For the text-containing cell, return its midpoint in (X, Y) coordinate format. 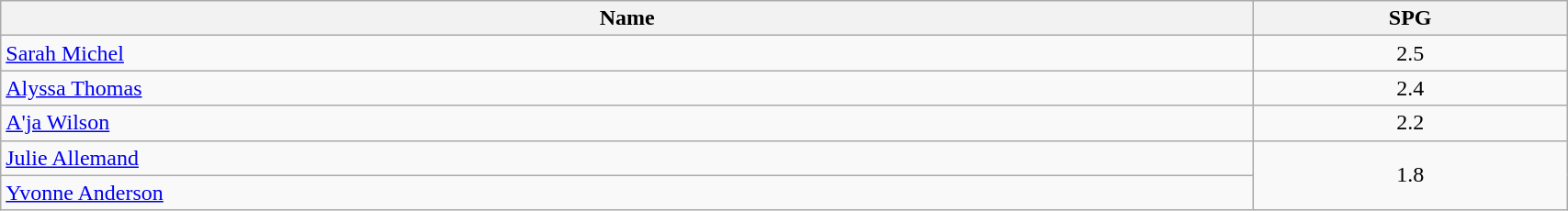
A'ja Wilson (627, 123)
Julie Allemand (627, 158)
2.2 (1411, 123)
Yvonne Anderson (627, 193)
Name (627, 18)
2.5 (1411, 53)
SPG (1411, 18)
1.8 (1411, 175)
2.4 (1411, 88)
Alyssa Thomas (627, 88)
Sarah Michel (627, 53)
